Search for the cell housing the specified text and yield its [x, y] center coordinate. 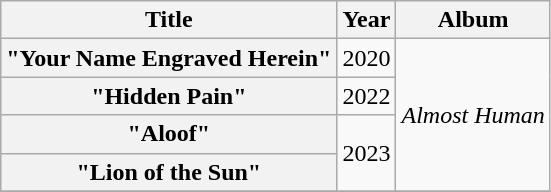
"Aloof" [169, 134]
"Hidden Pain" [169, 96]
Title [169, 20]
"Lion of the Sun" [169, 172]
2020 [366, 58]
"Your Name Engraved Herein" [169, 58]
2022 [366, 96]
Year [366, 20]
Almost Human [473, 115]
Album [473, 20]
2023 [366, 153]
